Return [X, Y] of the center of cell containing provided text 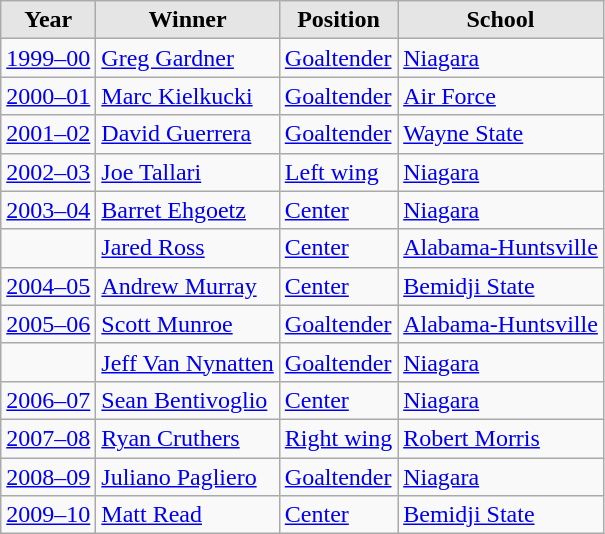
Left wing [338, 172]
Joe Tallari [188, 172]
2005–06 [48, 324]
Ryan Cruthers [188, 438]
Andrew Murray [188, 286]
Right wing [338, 438]
Wayne State [501, 134]
Winner [188, 20]
2004–05 [48, 286]
Jared Ross [188, 248]
Greg Gardner [188, 58]
Barret Ehgoetz [188, 210]
David Guerrera [188, 134]
Robert Morris [501, 438]
Marc Kielkucki [188, 96]
Position [338, 20]
Matt Read [188, 515]
2002–03 [48, 172]
2001–02 [48, 134]
2006–07 [48, 400]
Sean Bentivoglio [188, 400]
2008–09 [48, 477]
Year [48, 20]
2000–01 [48, 96]
2003–04 [48, 210]
1999–00 [48, 58]
Scott Munroe [188, 324]
School [501, 20]
2009–10 [48, 515]
Air Force [501, 96]
Juliano Pagliero [188, 477]
2007–08 [48, 438]
Jeff Van Nynatten [188, 362]
